For the text-containing cell, return its midpoint in (X, Y) coordinate format. 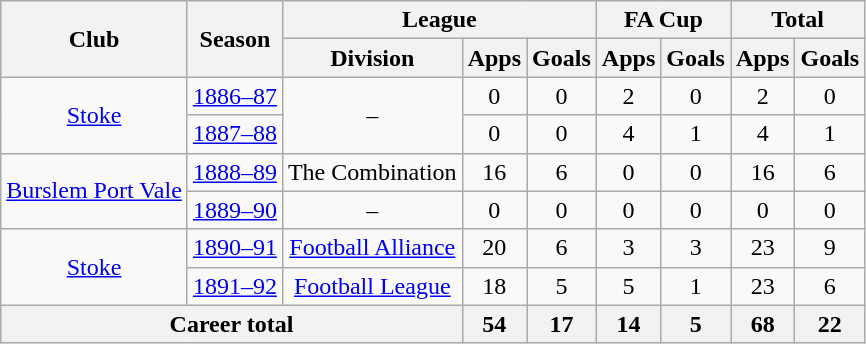
1886–87 (234, 96)
Club (94, 39)
1890–91 (234, 248)
68 (762, 324)
Burslem Port Vale (94, 191)
Football Alliance (372, 248)
Career total (232, 324)
League (439, 20)
FA Cup (663, 20)
1887–88 (234, 134)
54 (494, 324)
18 (494, 286)
Total (797, 20)
17 (562, 324)
14 (628, 324)
Season (234, 39)
1888–89 (234, 172)
9 (830, 248)
22 (830, 324)
1889–90 (234, 210)
1891–92 (234, 286)
20 (494, 248)
The Combination (372, 172)
Division (372, 58)
Football League (372, 286)
